Search for the cell housing the specified text and yield its [X, Y] center coordinate. 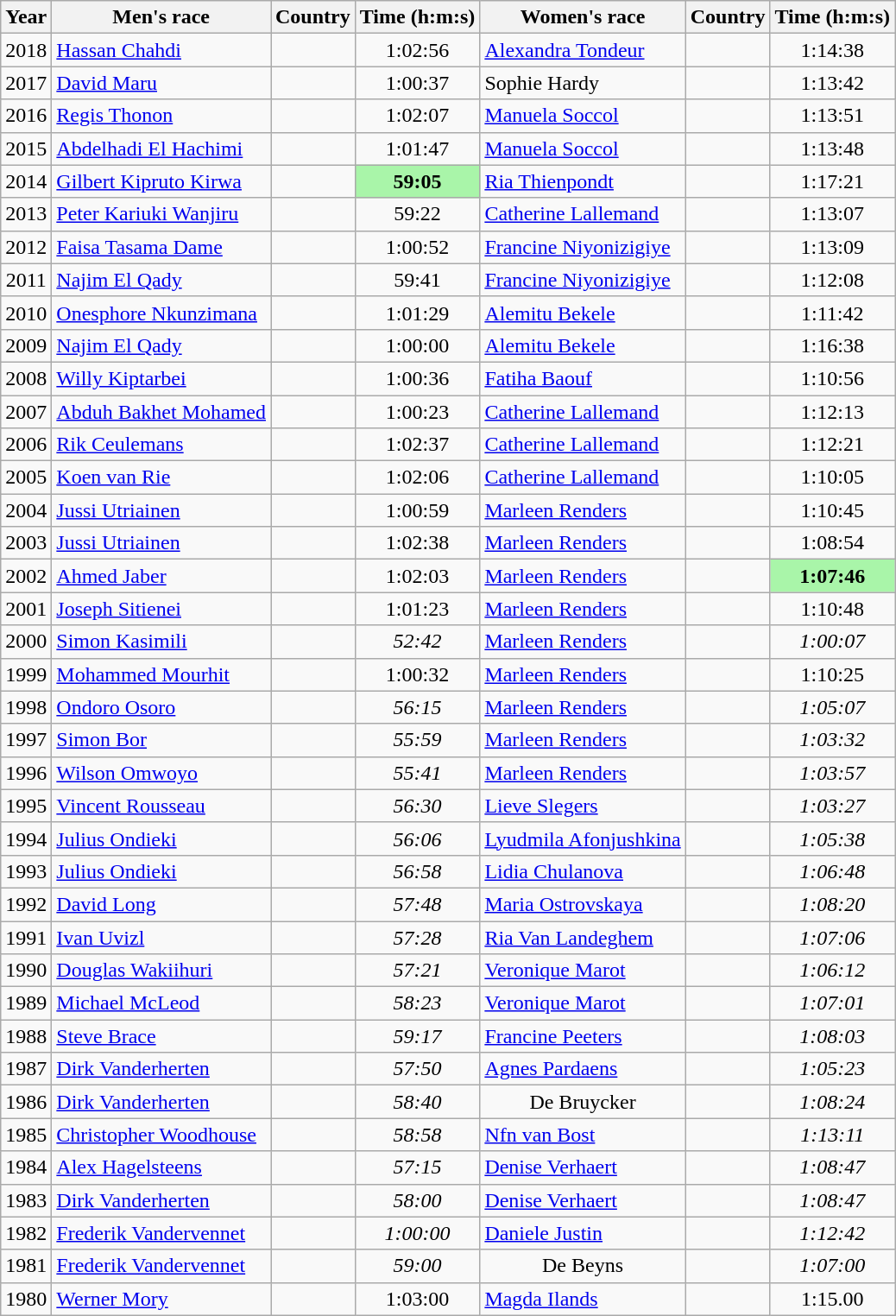
1:08:03 [832, 1036]
2012 [26, 247]
1:01:29 [418, 313]
Agnes Pardaens [583, 1069]
59:17 [418, 1036]
1:13:51 [832, 116]
Francine Peeters [583, 1036]
David Long [161, 904]
1993 [26, 871]
1:10:56 [832, 378]
2011 [26, 280]
1:05:38 [832, 838]
Faisa Tasama Dame [161, 247]
1984 [26, 1167]
52:42 [418, 642]
2007 [26, 412]
58:23 [418, 1003]
1988 [26, 1036]
2005 [26, 478]
Ondoro Osoro [161, 707]
Simon Bor [161, 740]
Ria Van Landeghem [583, 937]
1:05:07 [832, 707]
57:28 [418, 937]
Douglas Wakiihuri [161, 971]
Lyudmila Afonjushkina [583, 838]
1:03:57 [832, 773]
Fatiha Baouf [583, 378]
Ahmed Jaber [161, 576]
1:00:37 [418, 83]
Koen van Rie [161, 478]
1:13:11 [832, 1135]
Gilbert Kipruto Kirwa [161, 181]
Mohammed Mourhit [161, 674]
Michael McLeod [161, 1003]
1991 [26, 937]
1980 [26, 1299]
1:02:06 [418, 478]
2015 [26, 149]
1:10:48 [832, 609]
59:41 [418, 280]
Ria Thienpondt [583, 181]
1983 [26, 1200]
Alexandra Tondeur [583, 50]
2016 [26, 116]
57:50 [418, 1069]
1:06:12 [832, 971]
Abduh Bakhet Mohamed [161, 412]
1987 [26, 1069]
1:00:59 [418, 510]
1998 [26, 707]
59:22 [418, 214]
57:48 [418, 904]
2009 [26, 345]
1:15.00 [832, 1299]
1:13:42 [832, 83]
2003 [26, 543]
1989 [26, 1003]
1:01:23 [418, 609]
1994 [26, 838]
1995 [26, 806]
1982 [26, 1233]
56:15 [418, 707]
1981 [26, 1266]
1997 [26, 740]
De Beyns [583, 1266]
David Maru [161, 83]
1:10:25 [832, 674]
Wilson Omwoyo [161, 773]
1:02:38 [418, 543]
2008 [26, 378]
Steve Brace [161, 1036]
1:00:07 [832, 642]
Peter Kariuki Wanjiru [161, 214]
1992 [26, 904]
1:08:24 [832, 1102]
1:02:56 [418, 50]
Lidia Chulanova [583, 871]
1:06:48 [832, 871]
Werner Mory [161, 1299]
1:03:32 [832, 740]
1:00:32 [418, 674]
Onesphore Nkunzimana [161, 313]
Magda Ilands [583, 1299]
1:00:52 [418, 247]
Christopher Woodhouse [161, 1135]
57:15 [418, 1167]
1:11:42 [832, 313]
Nfn van Bost [583, 1135]
1990 [26, 971]
2014 [26, 181]
59:05 [418, 181]
1:00:36 [418, 378]
55:59 [418, 740]
56:06 [418, 838]
1:12:13 [832, 412]
1:00:23 [418, 412]
2006 [26, 445]
2004 [26, 510]
1:14:38 [832, 50]
Simon Kasimili [161, 642]
2001 [26, 609]
1:08:20 [832, 904]
Ivan Uvizl [161, 937]
2018 [26, 50]
Vincent Rousseau [161, 806]
1:12:21 [832, 445]
58:00 [418, 1200]
1:03:27 [832, 806]
Joseph Sitienei [161, 609]
1:13:07 [832, 214]
Women's race [583, 17]
Year [26, 17]
2013 [26, 214]
1985 [26, 1135]
1:07:00 [832, 1266]
1:07:01 [832, 1003]
Alex Hagelsteens [161, 1167]
Rik Ceulemans [161, 445]
Lieve Slegers [583, 806]
1986 [26, 1102]
1:12:08 [832, 280]
2017 [26, 83]
1:02:07 [418, 116]
2000 [26, 642]
Maria Ostrovskaya [583, 904]
1:07:06 [832, 937]
1:10:45 [832, 510]
55:41 [418, 773]
De Bruycker [583, 1102]
Willy Kiptarbei [161, 378]
1:01:47 [418, 149]
56:30 [418, 806]
1:07:46 [832, 576]
58:40 [418, 1102]
2010 [26, 313]
1996 [26, 773]
1:13:48 [832, 149]
1:16:38 [832, 345]
Abdelhadi El Hachimi [161, 149]
56:58 [418, 871]
Regis Thonon [161, 116]
1:17:21 [832, 181]
59:00 [418, 1266]
1:08:54 [832, 543]
1:02:37 [418, 445]
Daniele Justin [583, 1233]
1:10:05 [832, 478]
1:03:00 [418, 1299]
Sophie Hardy [583, 83]
57:21 [418, 971]
1:02:03 [418, 576]
1:13:09 [832, 247]
1999 [26, 674]
1:05:23 [832, 1069]
58:58 [418, 1135]
Men's race [161, 17]
1:12:42 [832, 1233]
2002 [26, 576]
Hassan Chahdi [161, 50]
